From the cell containing the given text, extract its center point as (x, y) coordinate. 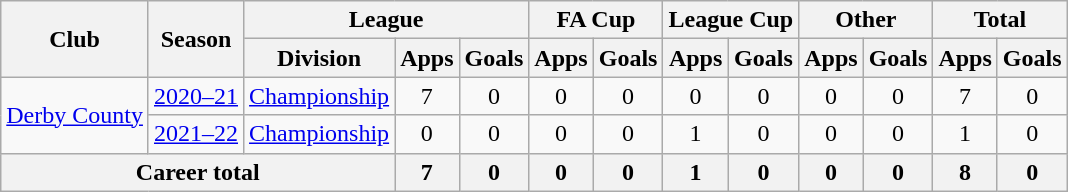
League (386, 20)
League Cup (731, 20)
Division (320, 58)
Total (1000, 20)
2021–22 (196, 134)
Club (75, 39)
FA Cup (596, 20)
Season (196, 39)
Other (866, 20)
Derby County (75, 115)
Career total (198, 172)
8 (965, 172)
2020–21 (196, 96)
